For the text-containing cell, return its midpoint in [x, y] coordinate format. 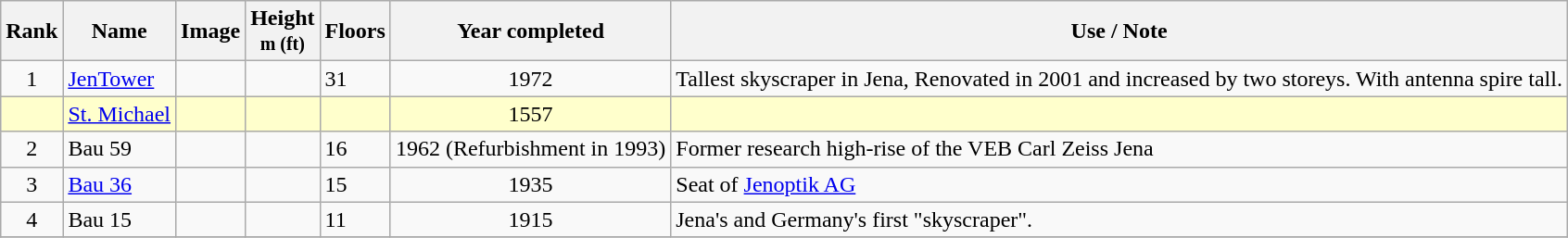
Jena's and Germany's first "skyscraper". [1119, 219]
Bau 15 [120, 219]
Former research high-rise of the VEB Carl Zeiss Jena [1119, 149]
Rank [32, 31]
Heightm (ft) [283, 31]
1972 [530, 79]
1962 (Refurbishment in 1993) [530, 149]
1915 [530, 219]
Use / Note [1119, 31]
15 [355, 184]
Seat of Jenoptik AG [1119, 184]
1935 [530, 184]
16 [355, 149]
JenTower [120, 79]
Bau 59 [120, 149]
2 [32, 149]
1 [32, 79]
Tallest skyscraper in Jena, Renovated in 2001 and increased by two storeys. With antenna spire tall. [1119, 79]
31 [355, 79]
3 [32, 184]
St. Michael [120, 114]
Image [211, 31]
Floors [355, 31]
1557 [530, 114]
Year completed [530, 31]
Bau 36 [120, 184]
4 [32, 219]
Name [120, 31]
11 [355, 219]
